Determine the (x, y) coordinate at the center of the cell enclosing the given text.  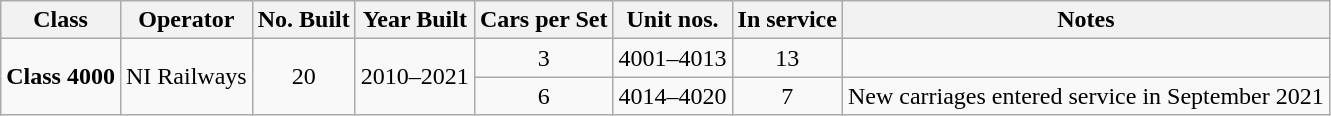
7 (787, 96)
Operator (186, 20)
Class (61, 20)
13 (787, 58)
3 (544, 58)
4001–4013 (672, 58)
Notes (1086, 20)
Cars per Set (544, 20)
No. Built (304, 20)
NI Railways (186, 77)
4014–4020 (672, 96)
Unit nos. (672, 20)
Year Built (414, 20)
New carriages entered service in September 2021 (1086, 96)
20 (304, 77)
6 (544, 96)
In service (787, 20)
2010–2021 (414, 77)
Class 4000 (61, 77)
